Return the [x, y] coordinate for the center point of the cell that contains the specified text.  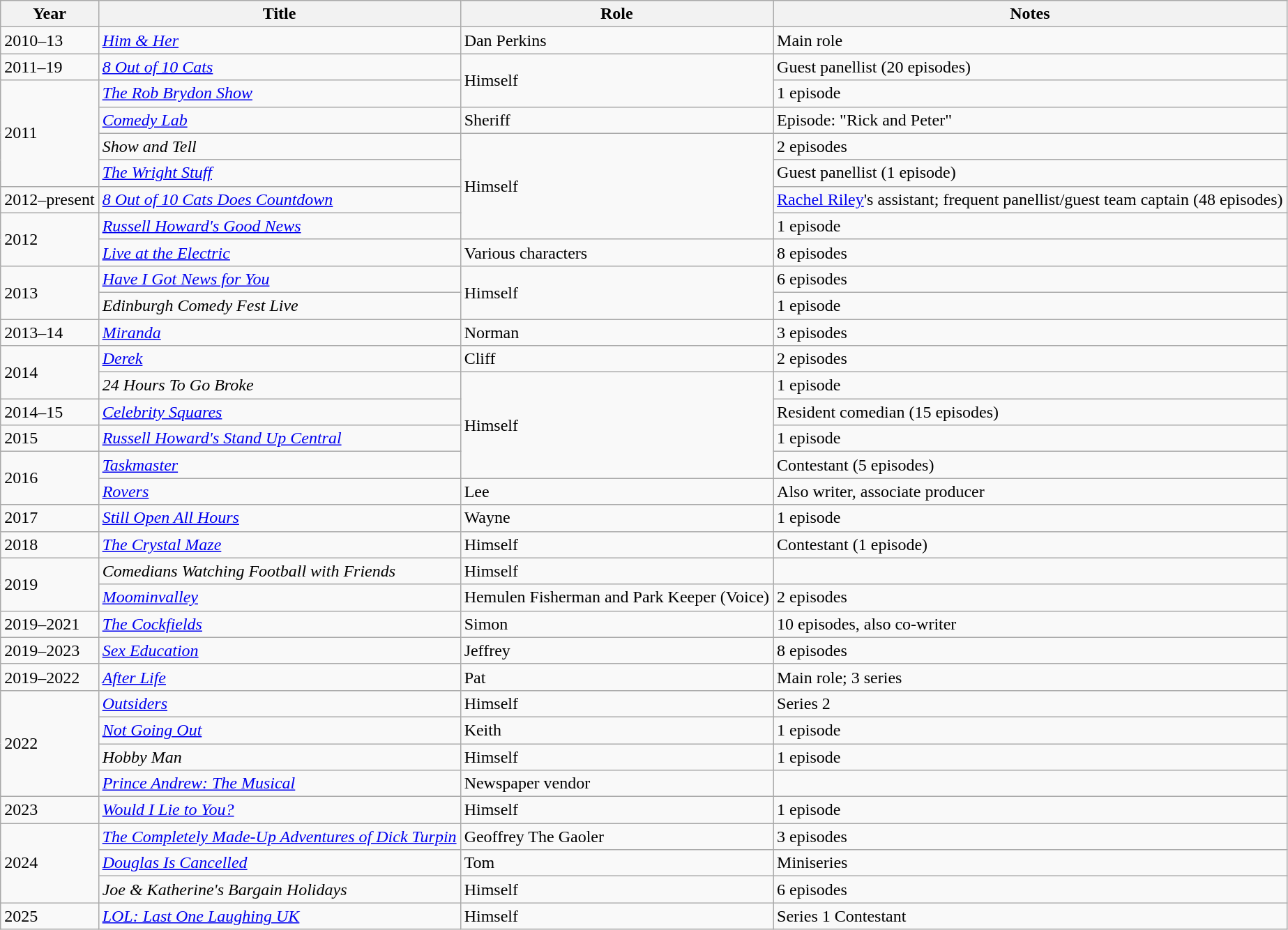
2013–14 [50, 333]
Notes [1031, 14]
Miniseries [1031, 863]
Hemulen Fisherman and Park Keeper (Voice) [616, 597]
Comedy Lab [279, 120]
24 Hours To Go Broke [279, 386]
Cliff [616, 359]
Sheriff [616, 120]
Resident comedian (15 episodes) [1031, 412]
Taskmaster [279, 465]
Russell Howard's Good News [279, 226]
2010–13 [50, 40]
2022 [50, 743]
2019–2023 [50, 650]
2015 [50, 439]
Russell Howard's Stand Up Central [279, 439]
LOL: Last One Laughing UK [279, 916]
Geoffrey The Gaoler [616, 837]
Main role [1031, 40]
2019–2021 [50, 624]
Newspaper vendor [616, 784]
Douglas Is Cancelled [279, 863]
Keith [616, 730]
Dan Perkins [616, 40]
Moominvalley [279, 597]
Rachel Riley's assistant; frequent panellist/guest team captain (48 episodes) [1031, 199]
2019–2022 [50, 677]
Show and Tell [279, 146]
The Rob Brydon Show [279, 93]
Contestant (5 episodes) [1031, 465]
2019 [50, 584]
2018 [50, 544]
After Life [279, 677]
Series 2 [1031, 703]
Derek [279, 359]
Contestant (1 episode) [1031, 544]
Have I Got News for You [279, 279]
Series 1 Contestant [1031, 916]
2023 [50, 810]
Episode: "Rick and Peter" [1031, 120]
The Cockfields [279, 624]
Edinburgh Comedy Fest Live [279, 305]
Jeffrey [616, 650]
Norman [616, 333]
Simon [616, 624]
2025 [50, 916]
Joe & Katherine's Bargain Holidays [279, 890]
Not Going Out [279, 730]
Prince Andrew: The Musical [279, 784]
Title [279, 14]
Lee [616, 491]
Guest panellist (20 episodes) [1031, 67]
Tom [616, 863]
8 Out of 10 Cats [279, 67]
Would I Lie to You? [279, 810]
Comedians Watching Football with Friends [279, 571]
2011 [50, 133]
2012–present [50, 199]
Sex Education [279, 650]
Pat [616, 677]
The Crystal Maze [279, 544]
10 episodes, also co-writer [1031, 624]
2011–19 [50, 67]
Main role; 3 series [1031, 677]
2014 [50, 372]
Various characters [616, 252]
Live at the Electric [279, 252]
Role [616, 14]
Year [50, 14]
Wayne [616, 518]
2014–15 [50, 412]
2024 [50, 863]
2017 [50, 518]
Still Open All Hours [279, 518]
8 Out of 10 Cats Does Countdown [279, 199]
Celebrity Squares [279, 412]
Guest panellist (1 episode) [1031, 173]
Hobby Man [279, 756]
Him & Her [279, 40]
Outsiders [279, 703]
Miranda [279, 333]
Also writer, associate producer [1031, 491]
The Wright Stuff [279, 173]
Rovers [279, 491]
The Completely Made-Up Adventures of Dick Turpin [279, 837]
2012 [50, 239]
2013 [50, 292]
2016 [50, 478]
